Determine the [X, Y] coordinate at the center of the cell enclosing the given text.  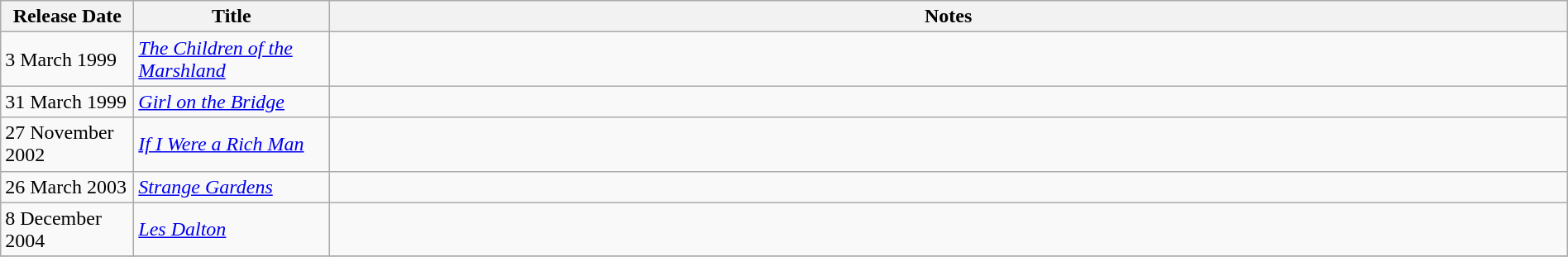
Les Dalton [232, 230]
Notes [948, 17]
8 December 2004 [68, 230]
Title [232, 17]
If I Were a Rich Man [232, 144]
The Children of the Marshland [232, 59]
Strange Gardens [232, 187]
Release Date [68, 17]
Girl on the Bridge [232, 102]
26 March 2003 [68, 187]
31 March 1999 [68, 102]
3 March 1999 [68, 59]
27 November 2002 [68, 144]
